Find where the given text appears and provide that cell's center as (X, Y) coordinate. 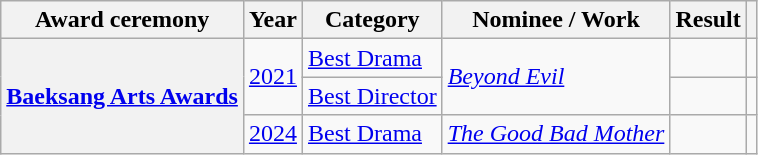
The Good Bad Mother (556, 134)
2021 (272, 77)
Year (272, 20)
Beyond Evil (556, 77)
Nominee / Work (556, 20)
Category (372, 20)
Result (708, 20)
Award ceremony (122, 20)
2024 (272, 134)
Baeksang Arts Awards (122, 96)
Best Director (372, 96)
